Provide the [X, Y] coordinate of the cell's center where the given text is located.  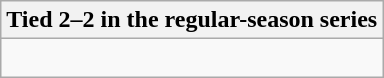
Tied 2–2 in the regular-season series [192, 20]
